Scan for the cell matching the given text and deliver its (x, y) coordinate at center. 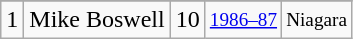
Mike Boswell (97, 20)
1 (12, 20)
1986–87 (243, 20)
Niagara (317, 20)
10 (188, 20)
